For the text-containing cell, return its midpoint in [X, Y] coordinate format. 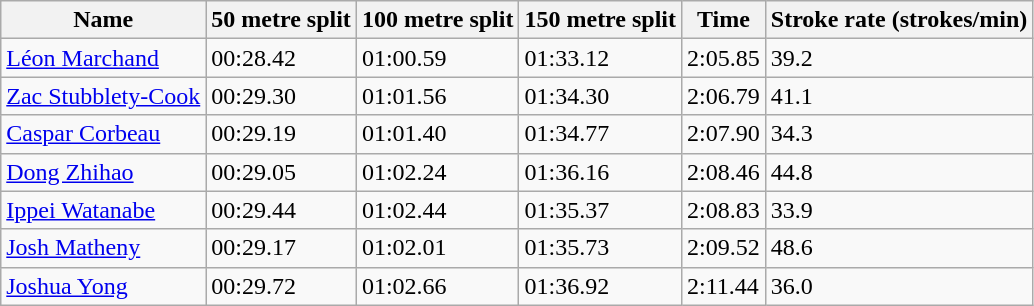
00:29.19 [282, 134]
2:07.90 [724, 134]
33.9 [898, 210]
2:08.46 [724, 172]
01:35.37 [600, 210]
00:29.72 [282, 286]
01:33.12 [600, 58]
01:02.66 [438, 286]
Stroke rate (strokes/min) [898, 20]
Caspar Corbeau [104, 134]
01:35.73 [600, 248]
2:11.44 [724, 286]
01:02.24 [438, 172]
50 metre split [282, 20]
2:05.85 [724, 58]
00:29.44 [282, 210]
2:08.83 [724, 210]
01:01.40 [438, 134]
Léon Marchand [104, 58]
00:28.42 [282, 58]
01:02.01 [438, 248]
00:29.05 [282, 172]
01:34.30 [600, 96]
Time [724, 20]
2:06.79 [724, 96]
00:29.17 [282, 248]
Josh Matheny [104, 248]
01:01.56 [438, 96]
44.8 [898, 172]
01:34.77 [600, 134]
48.6 [898, 248]
00:29.30 [282, 96]
Dong Zhihao [104, 172]
100 metre split [438, 20]
Zac Stubblety-Cook [104, 96]
Ippei Watanabe [104, 210]
01:00.59 [438, 58]
Name [104, 20]
39.2 [898, 58]
36.0 [898, 286]
01:36.16 [600, 172]
01:36.92 [600, 286]
41.1 [898, 96]
2:09.52 [724, 248]
01:02.44 [438, 210]
150 metre split [600, 20]
34.3 [898, 134]
Joshua Yong [104, 286]
